Capture the cell that displays the provided text and extract its (X, Y) central coordinate. 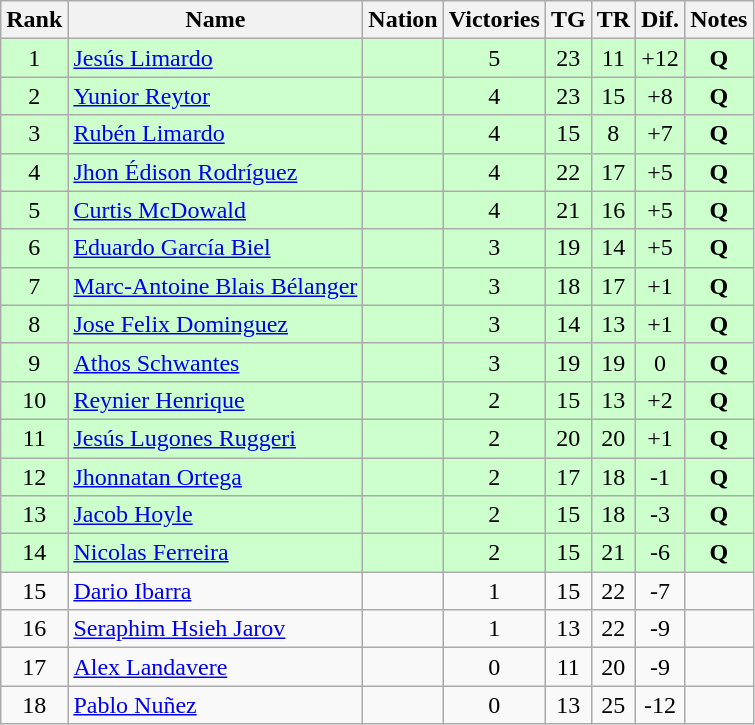
Curtis McDowald (216, 210)
Jhon Édison Rodríguez (216, 172)
9 (34, 362)
-12 (660, 705)
Dif. (660, 20)
Rubén Limardo (216, 134)
12 (34, 477)
+12 (660, 58)
-1 (660, 477)
Reynier Henrique (216, 400)
6 (34, 248)
Eduardo García Biel (216, 248)
7 (34, 286)
+2 (660, 400)
-7 (660, 591)
Victories (494, 20)
Notes (719, 20)
Jhonnatan Ortega (216, 477)
Jesús Limardo (216, 58)
Yunior Reytor (216, 96)
Seraphim Hsieh Jarov (216, 629)
+8 (660, 96)
10 (34, 400)
Jesús Lugones Ruggeri (216, 438)
25 (613, 705)
+7 (660, 134)
Pablo Nuñez (216, 705)
Jacob Hoyle (216, 515)
TR (613, 20)
TG (568, 20)
-6 (660, 553)
Marc-Antoine Blais Bélanger (216, 286)
-3 (660, 515)
Jose Felix Dominguez (216, 324)
Nation (403, 20)
Alex Landavere (216, 667)
Dario Ibarra (216, 591)
Name (216, 20)
Nicolas Ferreira (216, 553)
Athos Schwantes (216, 362)
Rank (34, 20)
